Scan for the cell matching the given text and deliver its (X, Y) coordinate at center. 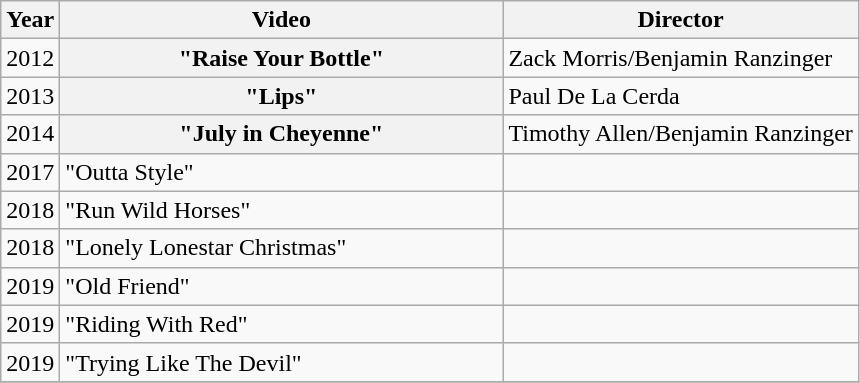
"Lips" (282, 96)
"July in Cheyenne" (282, 134)
"Outta Style" (282, 172)
Year (30, 20)
"Raise Your Bottle" (282, 58)
Video (282, 20)
2012 (30, 58)
2013 (30, 96)
"Riding With Red" (282, 324)
2017 (30, 172)
"Old Friend" (282, 286)
"Run Wild Horses" (282, 210)
Timothy Allen/Benjamin Ranzinger (681, 134)
Paul De La Cerda (681, 96)
"Trying Like The Devil" (282, 362)
"Lonely Lonestar Christmas" (282, 248)
Director (681, 20)
2014 (30, 134)
Zack Morris/Benjamin Ranzinger (681, 58)
